Extract the [X, Y] coordinate from the center of the cell holding the provided text.  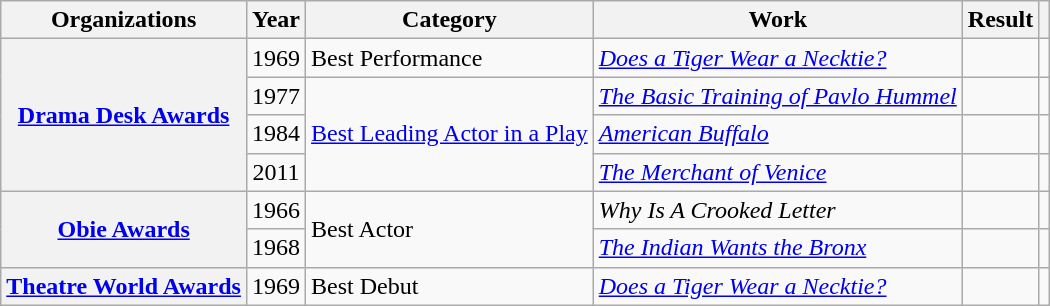
The Basic Training of Pavlo Hummel [778, 96]
The Merchant of Venice [778, 172]
Best Leading Actor in a Play [450, 134]
The Indian Wants the Bronx [778, 248]
Why Is A Crooked Letter [778, 210]
Best Performance [450, 58]
1977 [276, 96]
Theatre World Awards [124, 286]
1984 [276, 134]
1966 [276, 210]
Year [276, 20]
Best Debut [450, 286]
1968 [276, 248]
Organizations [124, 20]
Drama Desk Awards [124, 115]
Obie Awards [124, 229]
2011 [276, 172]
Best Actor [450, 229]
Work [778, 20]
Category [450, 20]
Result [1000, 20]
American Buffalo [778, 134]
